Extract the (X, Y) coordinate from the center of the cell holding the provided text.  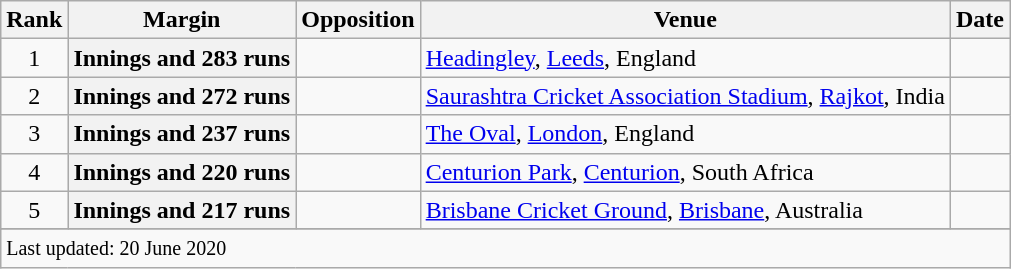
Last updated: 20 June 2020 (506, 248)
Innings and 237 runs (182, 134)
Innings and 217 runs (182, 210)
Opposition (358, 20)
4 (34, 172)
2 (34, 96)
3 (34, 134)
Innings and 272 runs (182, 96)
Centurion Park, Centurion, South Africa (685, 172)
Venue (685, 20)
Rank (34, 20)
Innings and 220 runs (182, 172)
1 (34, 58)
Headingley, Leeds, England (685, 58)
Saurashtra Cricket Association Stadium, Rajkot, India (685, 96)
Brisbane Cricket Ground, Brisbane, Australia (685, 210)
Date (980, 20)
Margin (182, 20)
Innings and 283 runs (182, 58)
The Oval, London, England (685, 134)
5 (34, 210)
